Locate the cell with the specified text and output its (x, y) center coordinate. 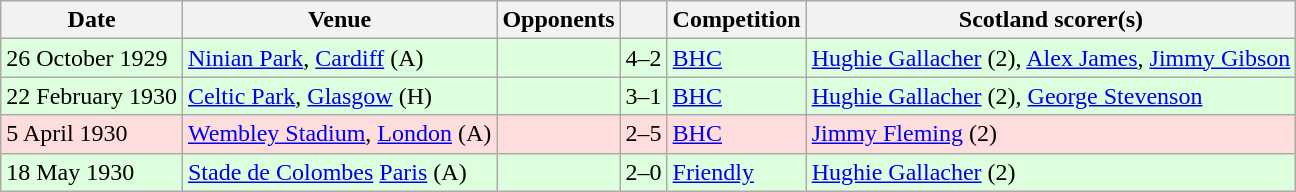
Stade de Colombes Paris (A) (339, 172)
Date (92, 20)
2–5 (644, 134)
Jimmy Fleming (2) (1051, 134)
Hughie Gallacher (2), Alex James, Jimmy Gibson (1051, 58)
Opponents (558, 20)
3–1 (644, 96)
Competition (736, 20)
22 February 1930 (92, 96)
5 April 1930 (92, 134)
4–2 (644, 58)
Ninian Park, Cardiff (A) (339, 58)
Wembley Stadium, London (A) (339, 134)
Hughie Gallacher (2) (1051, 172)
2–0 (644, 172)
Venue (339, 20)
Friendly (736, 172)
18 May 1930 (92, 172)
Celtic Park, Glasgow (H) (339, 96)
26 October 1929 (92, 58)
Hughie Gallacher (2), George Stevenson (1051, 96)
Scotland scorer(s) (1051, 20)
